Provide the [x, y] coordinate of the cell's center where the given text is located.  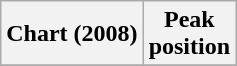
Chart (2008) [72, 34]
Peakposition [189, 34]
